Search for the cell housing the specified text and yield its (x, y) center coordinate. 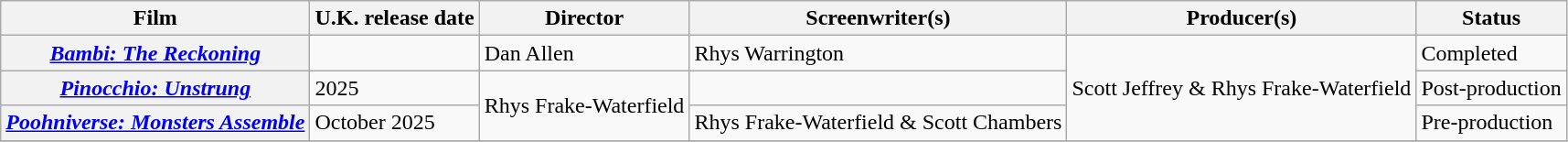
Director (584, 18)
Post-production (1491, 88)
October 2025 (395, 123)
Bambi: The Reckoning (155, 53)
Pre-production (1491, 123)
Completed (1491, 53)
Scott Jeffrey & Rhys Frake-Waterfield (1242, 88)
Rhys Warrington (878, 53)
Screenwriter(s) (878, 18)
Rhys Frake-Waterfield (584, 105)
U.K. release date (395, 18)
Poohniverse: Monsters Assemble (155, 123)
Status (1491, 18)
Rhys Frake-Waterfield & Scott Chambers (878, 123)
Dan Allen (584, 53)
Pinocchio: Unstrung (155, 88)
Film (155, 18)
2025 (395, 88)
Producer(s) (1242, 18)
